Pinpoint the cell where the given text exists, returning its [x, y] midpoint coordinate. 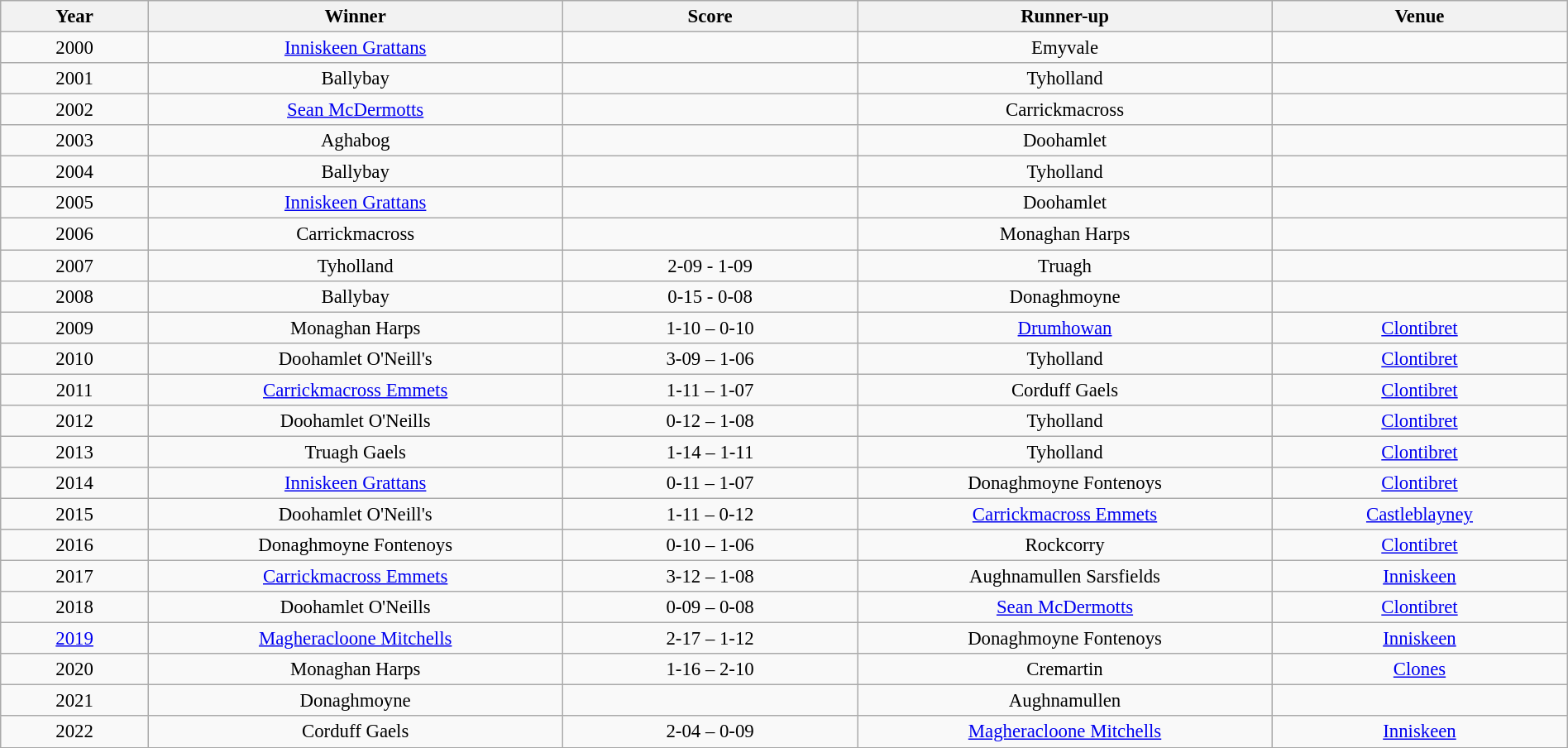
2011 [74, 390]
2018 [74, 607]
Rockcorry [1064, 545]
0-09 – 0-08 [710, 607]
2012 [74, 421]
2000 [74, 48]
Drumhowan [1064, 328]
2015 [74, 514]
0-10 – 1-06 [710, 545]
1-14 – 1-11 [710, 452]
Score [710, 17]
2005 [74, 203]
Emyvale [1064, 48]
Runner-up [1064, 17]
1-11 – 1-07 [710, 390]
2014 [74, 483]
2022 [74, 732]
1-16 – 2-10 [710, 669]
1-10 – 0-10 [710, 328]
3-12 – 1-08 [710, 577]
Castleblayney [1420, 514]
Clones [1420, 669]
Truagh [1064, 266]
2001 [74, 79]
Aughnamullen [1064, 701]
2021 [74, 701]
2020 [74, 669]
Venue [1420, 17]
Aghabog [355, 141]
2-09 - 1-09 [710, 266]
Year [74, 17]
2017 [74, 577]
2002 [74, 110]
2004 [74, 172]
2019 [74, 639]
2003 [74, 141]
2010 [74, 358]
0-15 - 0-08 [710, 296]
2-04 – 0-09 [710, 732]
2009 [74, 328]
Cremartin [1064, 669]
0-11 – 1-07 [710, 483]
Winner [355, 17]
2016 [74, 545]
1-11 – 0-12 [710, 514]
2-17 – 1-12 [710, 639]
Truagh Gaels [355, 452]
2007 [74, 266]
2006 [74, 234]
Aughnamullen Sarsfields [1064, 577]
3-09 – 1-06 [710, 358]
2013 [74, 452]
2008 [74, 296]
0-12 – 1-08 [710, 421]
